Find where the given text appears and provide that cell's center as [x, y] coordinate. 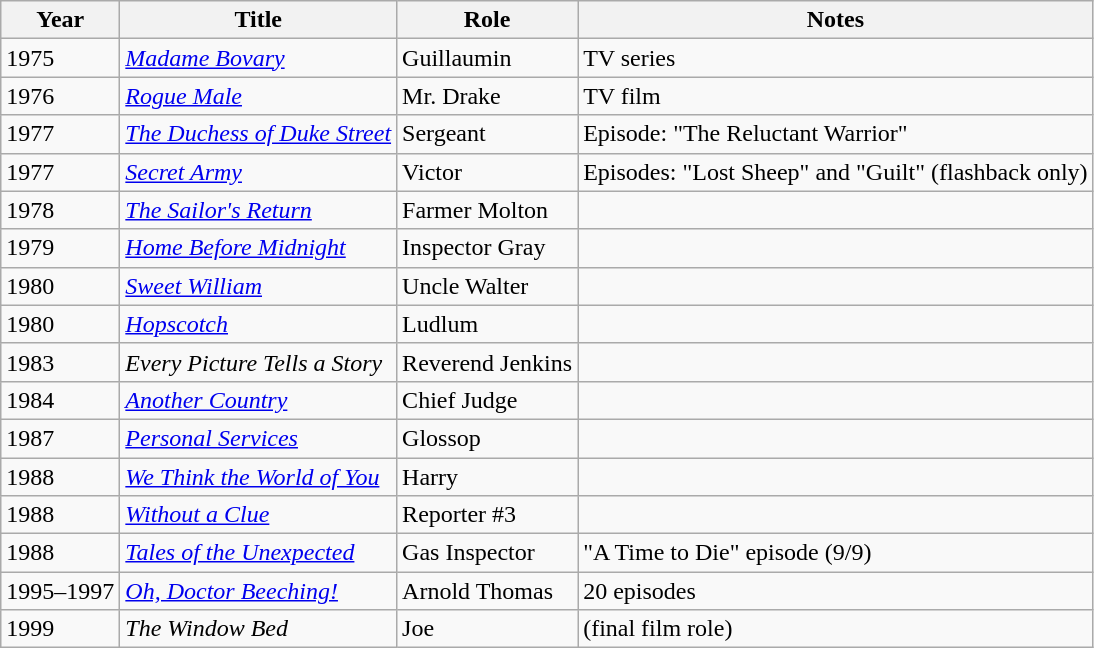
Ludlum [488, 324]
1995–1997 [60, 591]
Joe [488, 629]
1979 [60, 248]
The Duchess of Duke Street [258, 134]
Rogue Male [258, 96]
Oh, Doctor Beeching! [258, 591]
Glossop [488, 438]
TV film [836, 96]
Uncle Walter [488, 286]
Home Before Midnight [258, 248]
Hopscotch [258, 324]
Another Country [258, 400]
Sweet William [258, 286]
1978 [60, 210]
Gas Inspector [488, 553]
Secret Army [258, 172]
1976 [60, 96]
(final film role) [836, 629]
20 episodes [836, 591]
1987 [60, 438]
Episode: "The Reluctant Warrior" [836, 134]
Without a Clue [258, 515]
Every Picture Tells a Story [258, 362]
Inspector Gray [488, 248]
The Window Bed [258, 629]
We Think the World of You [258, 477]
"A Time to Die" episode (9/9) [836, 553]
Year [60, 20]
Notes [836, 20]
Mr. Drake [488, 96]
1983 [60, 362]
The Sailor's Return [258, 210]
Title [258, 20]
Madame Bovary [258, 58]
1984 [60, 400]
Sergeant [488, 134]
Victor [488, 172]
Guillaumin [488, 58]
Personal Services [258, 438]
Chief Judge [488, 400]
Harry [488, 477]
Tales of the Unexpected [258, 553]
Reporter #3 [488, 515]
Arnold Thomas [488, 591]
1999 [60, 629]
TV series [836, 58]
Role [488, 20]
1975 [60, 58]
Farmer Molton [488, 210]
Reverend Jenkins [488, 362]
Episodes: "Lost Sheep" and "Guilt" (flashback only) [836, 172]
